Search for the cell housing the specified text and yield its [X, Y] center coordinate. 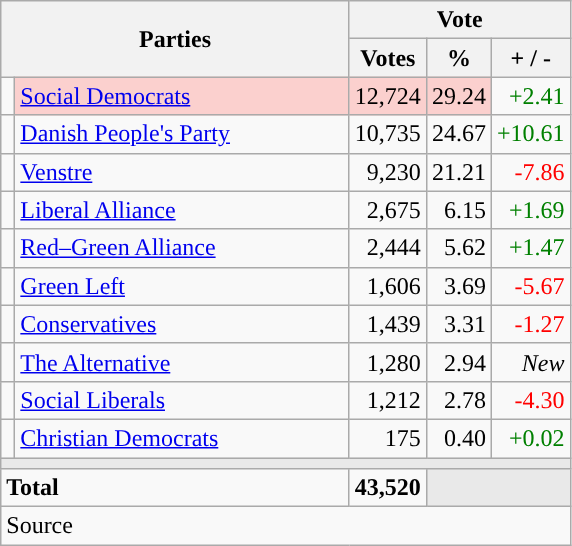
The Alternative [182, 362]
Christian Democrats [182, 438]
1,439 [388, 324]
Total [176, 488]
-1.27 [530, 324]
+1.47 [530, 248]
Danish People's Party [182, 134]
3.69 [458, 286]
-7.86 [530, 172]
2.94 [458, 362]
Green Left [182, 286]
Conservatives [182, 324]
21.21 [458, 172]
1,212 [388, 400]
Social Democrats [182, 96]
-5.67 [530, 286]
10,735 [388, 134]
5.62 [458, 248]
% [458, 58]
2.78 [458, 400]
12,724 [388, 96]
43,520 [388, 488]
+ / - [530, 58]
29.24 [458, 96]
-4.30 [530, 400]
Vote [460, 20]
+2.41 [530, 96]
9,230 [388, 172]
Source [286, 526]
Red–Green Alliance [182, 248]
175 [388, 438]
24.67 [458, 134]
1,280 [388, 362]
Social Liberals [182, 400]
2,444 [388, 248]
New [530, 362]
+10.61 [530, 134]
Venstre [182, 172]
Liberal Alliance [182, 210]
+0.02 [530, 438]
3.31 [458, 324]
1,606 [388, 286]
Votes [388, 58]
+1.69 [530, 210]
2,675 [388, 210]
0.40 [458, 438]
6.15 [458, 210]
Parties [176, 39]
